From the cell containing the given text, extract its center point as (X, Y) coordinate. 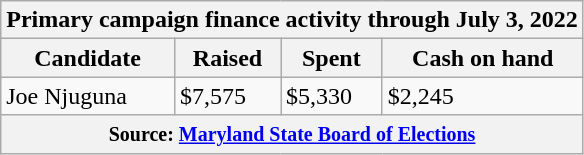
Joe Njuguna (88, 96)
Source: Maryland State Board of Elections (292, 134)
$5,330 (332, 96)
Primary campaign finance activity through July 3, 2022 (292, 20)
Spent (332, 58)
Cash on hand (482, 58)
Raised (227, 58)
Candidate (88, 58)
$2,245 (482, 96)
$7,575 (227, 96)
